Locate the cell with the specified text and output its [X, Y] center coordinate. 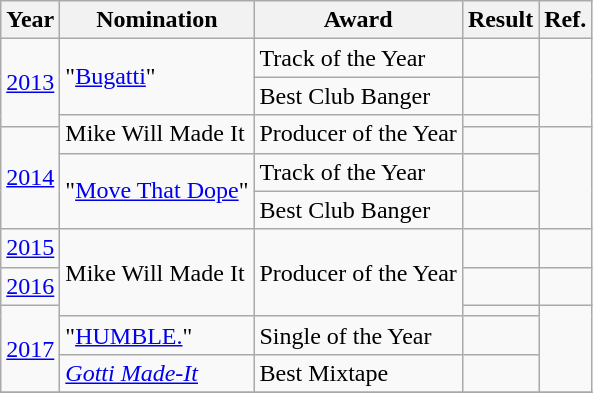
"Bugatti" [157, 77]
2015 [30, 248]
"Move That Dope" [157, 191]
Award [358, 20]
Single of the Year [358, 335]
Gotti Made-It [157, 373]
Result [500, 20]
2013 [30, 82]
2017 [30, 348]
Nomination [157, 20]
"HUMBLE." [157, 335]
Year [30, 20]
Best Mixtape [358, 373]
2016 [30, 286]
Ref. [566, 20]
2014 [30, 178]
